Locate the cell with the specified text and output its (x, y) center coordinate. 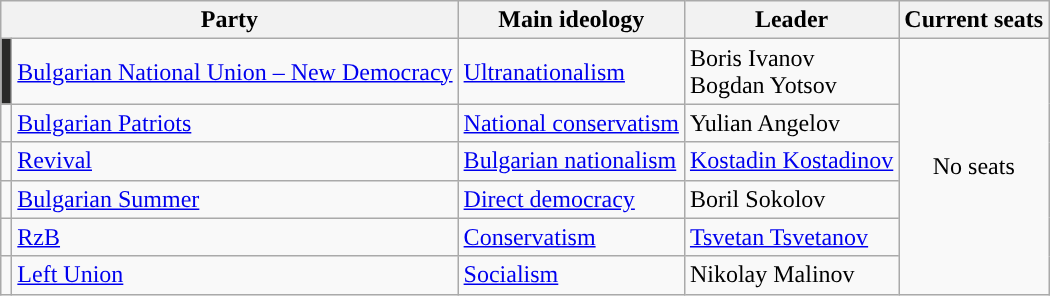
Party (230, 20)
Socialism (571, 275)
Boril Sokolov (791, 199)
Tsvetan Tsvetanov (791, 237)
Bulgarian Patriots (235, 123)
Bulgarian nationalism (571, 161)
Ultranationalism (571, 72)
Revival (235, 161)
Nikolay Malinov (791, 275)
Kostadin Kostadinov (791, 161)
Bulgarian Summer (235, 199)
RzB (235, 237)
Boris IvanovBogdan Yotsov (791, 72)
No seats (974, 166)
Direct democracy (571, 199)
Bulgarian National Union – New Democracy (235, 72)
Yulian Angelov (791, 123)
Conservatism (571, 237)
Left Union (235, 275)
Leader (791, 20)
Current seats (974, 20)
National conservatism (571, 123)
Main ideology (571, 20)
